Output the (x, y) coordinate of the center of the cell containing the given text.  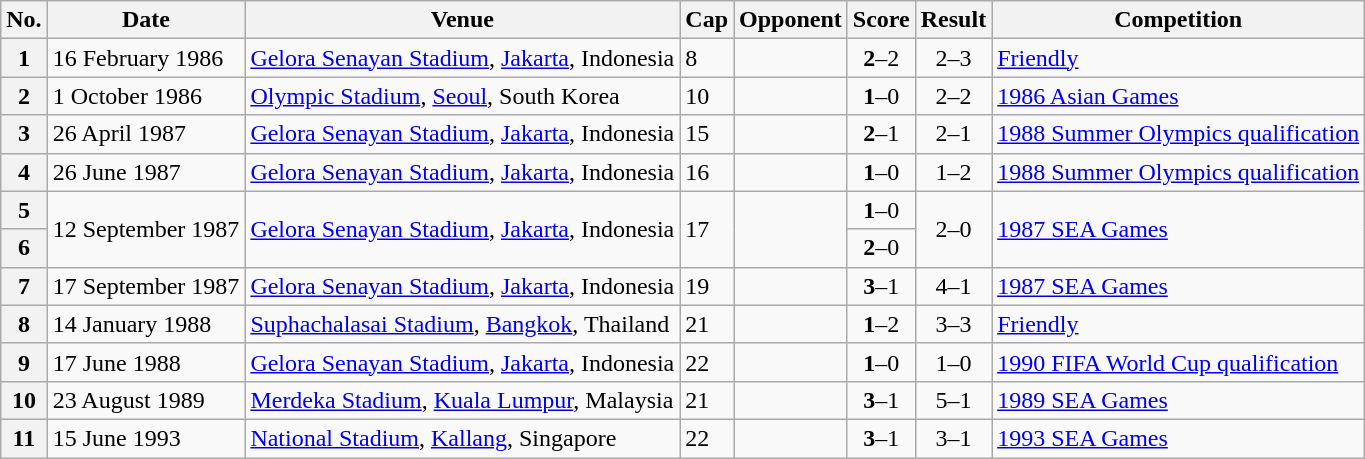
Suphachalasai Stadium, Bangkok, Thailand (462, 324)
17 June 1988 (146, 362)
12 September 1987 (146, 229)
15 (707, 134)
1989 SEA Games (1178, 400)
2–3 (953, 58)
National Stadium, Kallang, Singapore (462, 438)
3 (24, 134)
1990 FIFA World Cup qualification (1178, 362)
1 (24, 58)
4 (24, 172)
14 January 1988 (146, 324)
1 October 1986 (146, 96)
Olympic Stadium, Seoul, South Korea (462, 96)
Opponent (791, 20)
1993 SEA Games (1178, 438)
7 (24, 286)
Cap (707, 20)
11 (24, 438)
16 February 1986 (146, 58)
Score (881, 20)
1986 Asian Games (1178, 96)
2 (24, 96)
15 June 1993 (146, 438)
5 (24, 210)
23 August 1989 (146, 400)
Merdeka Stadium, Kuala Lumpur, Malaysia (462, 400)
Result (953, 20)
4–1 (953, 286)
17 September 1987 (146, 286)
9 (24, 362)
No. (24, 20)
19 (707, 286)
5–1 (953, 400)
16 (707, 172)
Venue (462, 20)
6 (24, 248)
26 April 1987 (146, 134)
26 June 1987 (146, 172)
Date (146, 20)
Competition (1178, 20)
17 (707, 229)
3–3 (953, 324)
